Output the [X, Y] coordinate of the center of the cell containing the given text.  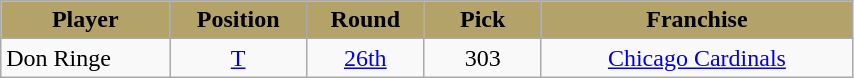
Round [366, 20]
Position [238, 20]
Pick [482, 20]
Player [86, 20]
Franchise [696, 20]
26th [366, 58]
Don Ringe [86, 58]
303 [482, 58]
Chicago Cardinals [696, 58]
T [238, 58]
